For the text-containing cell, return its midpoint in [X, Y] coordinate format. 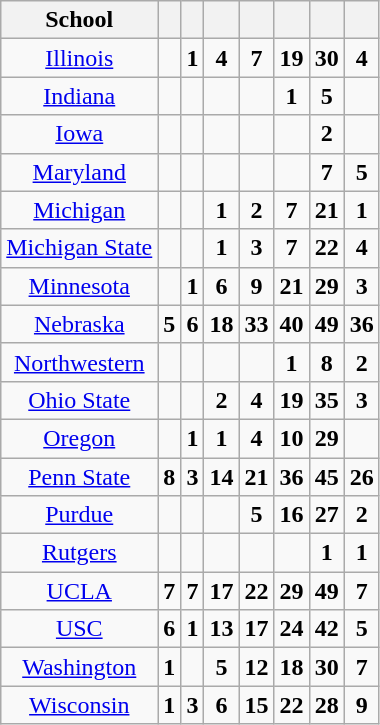
33 [256, 324]
24 [292, 629]
16 [292, 515]
USC [80, 629]
10 [292, 438]
Penn State [80, 477]
Illinois [80, 58]
Minnesota [80, 286]
Purdue [80, 515]
Ohio State [80, 400]
28 [326, 705]
Indiana [80, 96]
12 [256, 667]
Maryland [80, 172]
13 [222, 629]
15 [256, 705]
Iowa [80, 134]
26 [362, 477]
Wisconsin [80, 705]
Oregon [80, 438]
Michigan State [80, 248]
45 [326, 477]
40 [292, 324]
Rutgers [80, 553]
UCLA [80, 591]
14 [222, 477]
42 [326, 629]
School [80, 20]
35 [326, 400]
Nebraska [80, 324]
Michigan [80, 210]
27 [326, 515]
Washington [80, 667]
Northwestern [80, 362]
